Output the (x, y) coordinate of the center of the cell containing the given text.  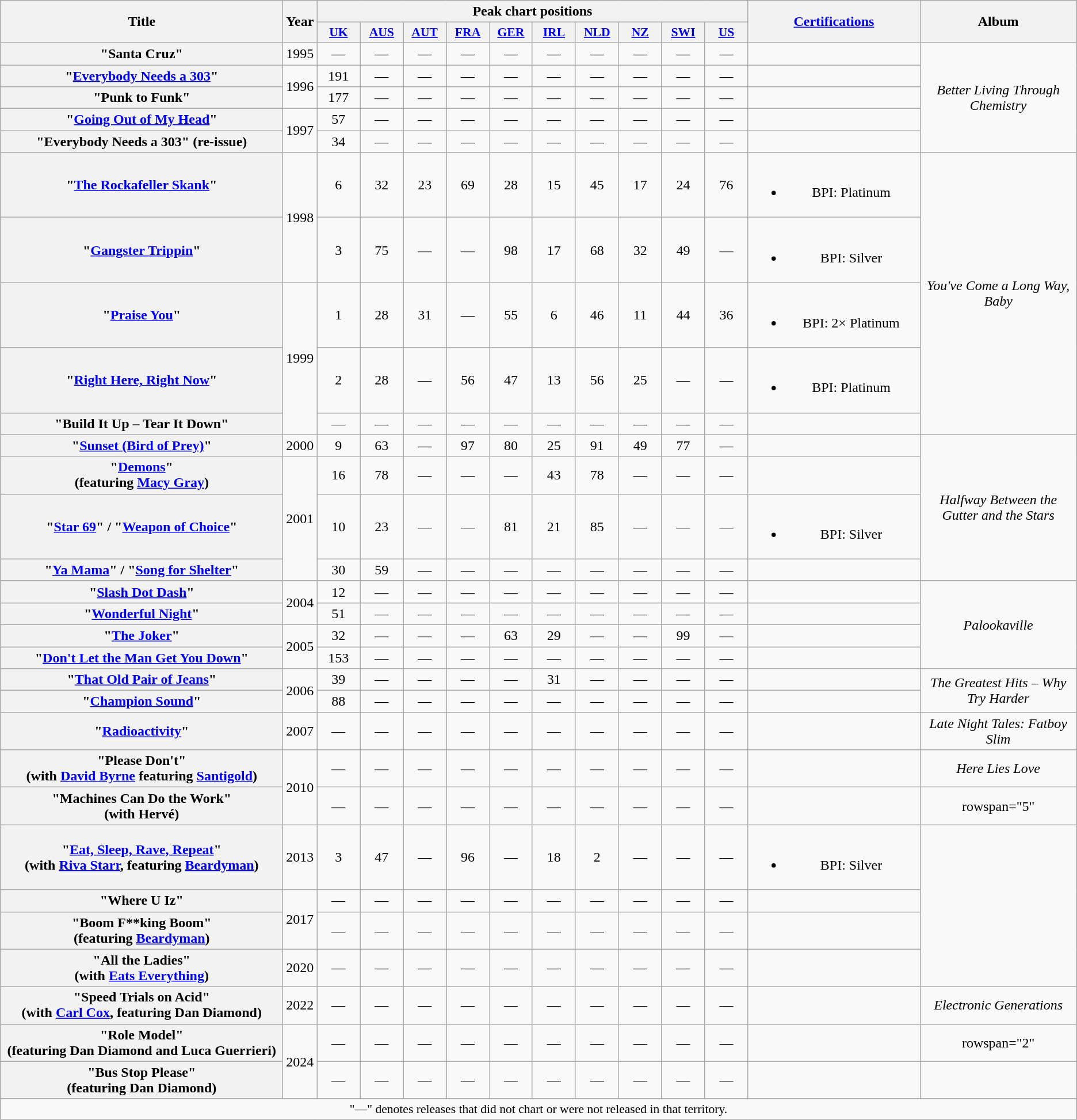
68 (597, 250)
15 (553, 185)
Palookaville (998, 624)
21 (553, 526)
"Boom F**king Boom"(featuring Beardyman) (142, 930)
"The Joker" (142, 635)
16 (338, 475)
85 (597, 526)
1999 (300, 359)
You've Come a Long Way, Baby (998, 294)
AUS (382, 33)
Certifications (834, 22)
77 (683, 445)
Year (300, 22)
2024 (300, 1061)
"Going Out of My Head" (142, 120)
"All the Ladies" (with Eats Everything) (142, 968)
"Ya Mama" / "Song for Shelter" (142, 570)
2000 (300, 445)
Halfway Between the Gutter and the Stars (998, 508)
"Punk to Funk" (142, 98)
2013 (300, 858)
"Don't Let the Man Get You Down" (142, 658)
81 (511, 526)
18 (553, 858)
24 (683, 185)
rowspan="2" (998, 1043)
2010 (300, 787)
9 (338, 445)
99 (683, 635)
13 (553, 380)
"Everybody Needs a 303" (142, 75)
Electronic Generations (998, 1005)
NLD (597, 33)
"The Rockafeller Skank" (142, 185)
96 (468, 858)
44 (683, 315)
SWI (683, 33)
BPI: 2× Platinum (834, 315)
"Build It Up – Tear It Down" (142, 424)
AUT (425, 33)
GER (511, 33)
80 (511, 445)
2017 (300, 920)
"Star 69" / "Weapon of Choice" (142, 526)
69 (468, 185)
"Sunset (Bird of Prey)" (142, 445)
"Radioactivity" (142, 731)
1996 (300, 86)
2006 (300, 691)
NZ (640, 33)
FRA (468, 33)
97 (468, 445)
Here Lies Love (998, 769)
"Machines Can Do the Work"(with Hervé) (142, 806)
"Role Model" (featuring Dan Diamond and Luca Guerrieri) (142, 1043)
IRL (553, 33)
"Right Here, Right Now" (142, 380)
153 (338, 658)
2020 (300, 968)
1995 (300, 54)
39 (338, 680)
57 (338, 120)
"Praise You" (142, 315)
29 (553, 635)
"Slash Dot Dash" (142, 592)
177 (338, 98)
98 (511, 250)
2022 (300, 1005)
45 (597, 185)
US (726, 33)
rowspan="5" (998, 806)
"Wonderful Night" (142, 614)
2005 (300, 646)
"—" denotes releases that did not chart or were not released in that territory. (538, 1109)
The Greatest Hits – Why Try Harder (998, 691)
88 (338, 702)
"Eat, Sleep, Rave, Repeat"(with Riva Starr, featuring Beardyman) (142, 858)
"Gangster Trippin" (142, 250)
Better Living Through Chemistry (998, 97)
51 (338, 614)
UK (338, 33)
12 (338, 592)
191 (338, 75)
91 (597, 445)
2007 (300, 731)
1997 (300, 131)
"Champion Sound" (142, 702)
"Speed Trials on Acid" (with Carl Cox, featuring Dan Diamond) (142, 1005)
1998 (300, 218)
75 (382, 250)
"Where U Iz" (142, 901)
"Demons"(featuring Macy Gray) (142, 475)
46 (597, 315)
34 (338, 142)
Late Night Tales: Fatboy Slim (998, 731)
Peak chart positions (533, 12)
55 (511, 315)
76 (726, 185)
"That Old Pair of Jeans" (142, 680)
Title (142, 22)
36 (726, 315)
10 (338, 526)
30 (338, 570)
"Everybody Needs a 303" (re-issue) (142, 142)
2004 (300, 603)
"Please Don't"(with David Byrne featuring Santigold) (142, 769)
"Santa Cruz" (142, 54)
"Bus Stop Please"(featuring Dan Diamond) (142, 1080)
Album (998, 22)
2001 (300, 519)
43 (553, 475)
11 (640, 315)
59 (382, 570)
1 (338, 315)
